Provide the [X, Y] coordinate of the cell's center where the given text is located.  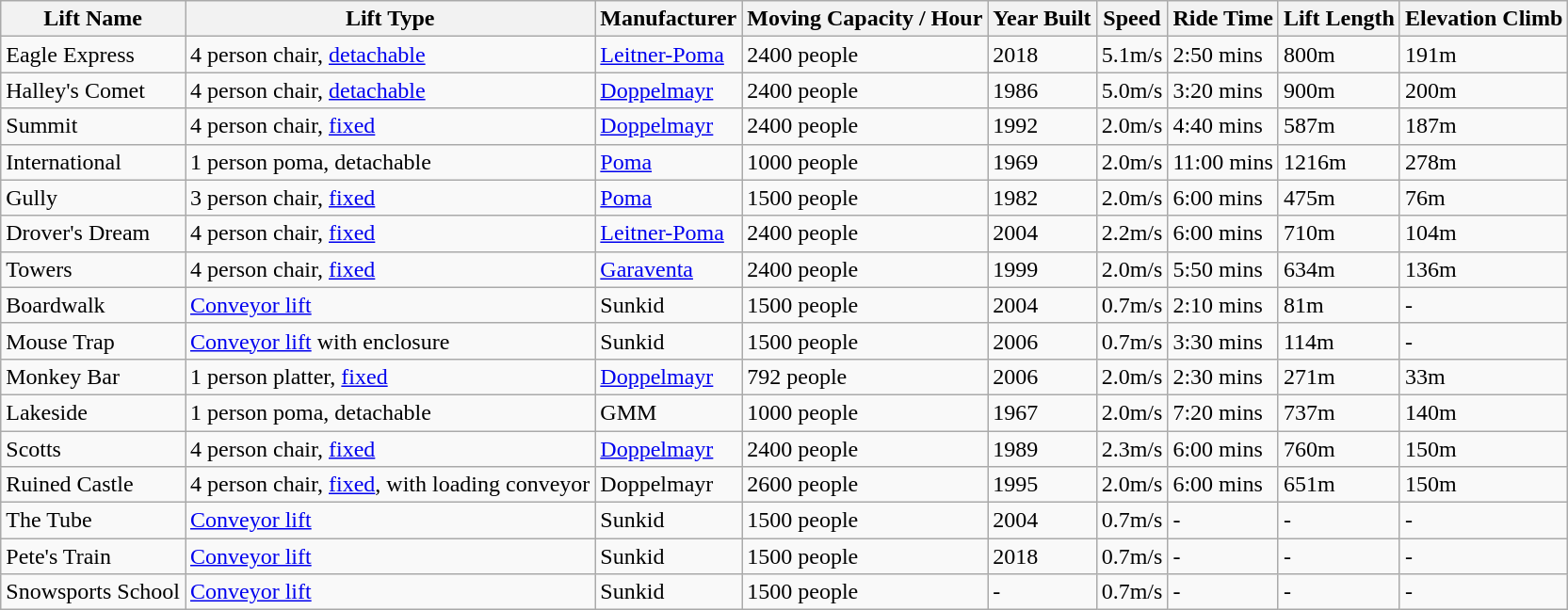
1989 [1042, 449]
Garaventa [669, 269]
Mouse Trap [93, 341]
2600 people [865, 485]
104m [1483, 233]
Lift Type [390, 19]
737m [1339, 412]
1 person platter, fixed [390, 377]
GMM [669, 412]
2:10 mins [1223, 305]
2:30 mins [1223, 377]
Halley's Comet [93, 90]
4:40 mins [1223, 126]
7:20 mins [1223, 412]
2:50 mins [1223, 55]
1982 [1042, 198]
Monkey Bar [93, 377]
1967 [1042, 412]
Drover's Dream [93, 233]
76m [1483, 198]
114m [1339, 341]
1999 [1042, 269]
5:50 mins [1223, 269]
Summit [93, 126]
33m [1483, 377]
710m [1339, 233]
5.1m/s [1132, 55]
2.2m/s [1132, 233]
81m [1339, 305]
3 person chair, fixed [390, 198]
634m [1339, 269]
Snowsports School [93, 592]
Ride Time [1223, 19]
651m [1339, 485]
Lift Name [93, 19]
4 person chair, fixed, with loading conveyor [390, 485]
5.0m/s [1132, 90]
187m [1483, 126]
1969 [1042, 162]
Manufacturer [669, 19]
1995 [1042, 485]
271m [1339, 377]
278m [1483, 162]
Conveyor lift with enclosure [390, 341]
Year Built [1042, 19]
Eagle Express [93, 55]
800m [1339, 55]
The Tube [93, 521]
Gully [93, 198]
760m [1339, 449]
11:00 mins [1223, 162]
140m [1483, 412]
191m [1483, 55]
1216m [1339, 162]
Towers [93, 269]
3:20 mins [1223, 90]
136m [1483, 269]
International [93, 162]
Lakeside [93, 412]
1986 [1042, 90]
3:30 mins [1223, 341]
Scotts [93, 449]
Boardwalk [93, 305]
Ruined Castle [93, 485]
2.3m/s [1132, 449]
792 people [865, 377]
587m [1339, 126]
200m [1483, 90]
Lift Length [1339, 19]
Speed [1132, 19]
Elevation Climb [1483, 19]
Pete's Train [93, 556]
900m [1339, 90]
475m [1339, 198]
Moving Capacity / Hour [865, 19]
1992 [1042, 126]
